Return the [X, Y] coordinate for the center point of the cell that contains the specified text.  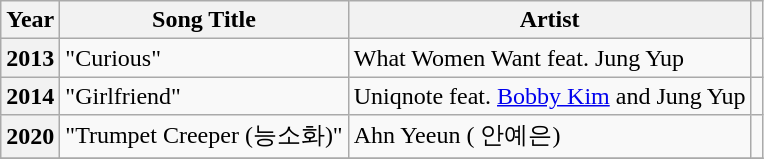
What Women Want feat. Jung Yup [550, 58]
Year [30, 20]
Artist [550, 20]
Song Title [204, 20]
"Curious" [204, 58]
Ahn Yeeun ( 안예은) [550, 136]
2020 [30, 136]
2014 [30, 96]
"Girlfriend" [204, 96]
Uniqnote feat. Bobby Kim and Jung Yup [550, 96]
2013 [30, 58]
"Trumpet Creeper (능소화)" [204, 136]
